Return [x, y] of the center of cell containing provided text 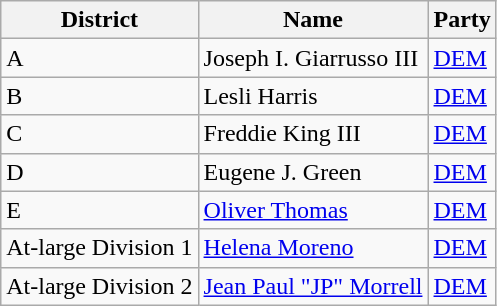
A [100, 58]
E [100, 210]
Name [313, 20]
Party [462, 20]
B [100, 96]
Freddie King III [313, 134]
Helena Moreno [313, 248]
Joseph I. Giarrusso III [313, 58]
Eugene J. Green [313, 172]
Oliver Thomas [313, 210]
Jean Paul "JP" Morrell [313, 286]
District [100, 20]
D [100, 172]
C [100, 134]
Lesli Harris [313, 96]
At-large Division 2 [100, 286]
At-large Division 1 [100, 248]
